Provide the [X, Y] coordinate of the cell's center where the given text is located.  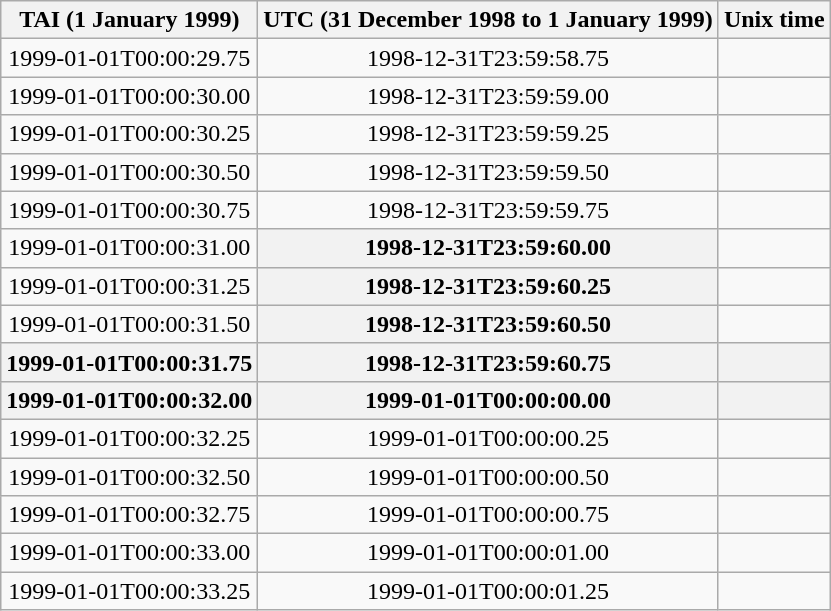
1999-01-01T00:00:31.00 [130, 248]
1999-01-01T00:00:32.50 [130, 477]
1999-01-01T00:00:30.25 [130, 134]
1999-01-01T00:00:29.75 [130, 58]
1999-01-01T00:00:00.25 [488, 438]
1998-12-31T23:59:60.25 [488, 286]
1999-01-01T00:00:32.25 [130, 438]
1999-01-01T00:00:32.00 [130, 400]
1999-01-01T00:00:33.25 [130, 591]
1998-12-31T23:59:59.50 [488, 172]
1999-01-01T00:00:30.00 [130, 96]
1999-01-01T00:00:30.50 [130, 172]
1998-12-31T23:59:58.75 [488, 58]
1999-01-01T00:00:01.00 [488, 553]
1999-01-01T00:00:31.75 [130, 362]
1998-12-31T23:59:60.00 [488, 248]
1999-01-01T00:00:00.50 [488, 477]
1998-12-31T23:59:60.75 [488, 362]
1999-01-01T00:00:00.75 [488, 515]
1999-01-01T00:00:32.75 [130, 515]
1998-12-31T23:59:60.50 [488, 324]
1999-01-01T00:00:31.25 [130, 286]
1999-01-01T00:00:30.75 [130, 210]
1998-12-31T23:59:59.75 [488, 210]
Unix time [774, 20]
1999-01-01T00:00:31.50 [130, 324]
TAI (1 January 1999) [130, 20]
1998-12-31T23:59:59.00 [488, 96]
UTC (31 December 1998 to 1 January 1999) [488, 20]
1999-01-01T00:00:00.00 [488, 400]
1998-12-31T23:59:59.25 [488, 134]
1999-01-01T00:00:01.25 [488, 591]
1999-01-01T00:00:33.00 [130, 553]
